Capture the cell that displays the provided text and extract its (X, Y) central coordinate. 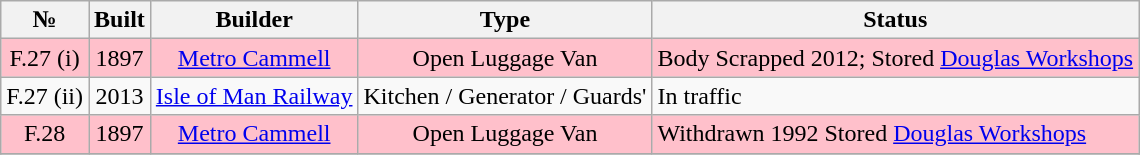
Type (505, 20)
F.27 (i) (45, 58)
Isle of Man Railway (254, 96)
Kitchen / Generator / Guards' (505, 96)
№ (45, 20)
F.27 (ii) (45, 96)
Status (896, 20)
Withdrawn 1992 Stored Douglas Workshops (896, 134)
2013 (120, 96)
Body Scrapped 2012; Stored Douglas Workshops (896, 58)
Built (120, 20)
F.28 (45, 134)
Builder (254, 20)
In traffic (896, 96)
